Provide the (x, y) coordinate of the cell's center where the given text is located.  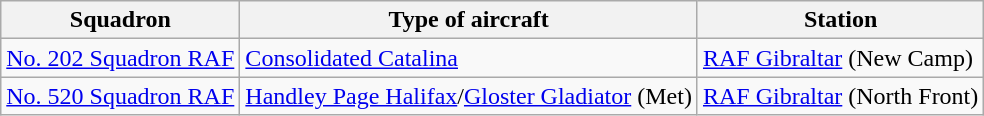
RAF Gibraltar (North Front) (840, 96)
Type of aircraft (469, 20)
Station (840, 20)
No. 202 Squadron RAF (120, 58)
RAF Gibraltar (New Camp) (840, 58)
No. 520 Squadron RAF (120, 96)
Consolidated Catalina (469, 58)
Handley Page Halifax/Gloster Gladiator (Met) (469, 96)
Squadron (120, 20)
